For the text-containing cell, return its midpoint in [x, y] coordinate format. 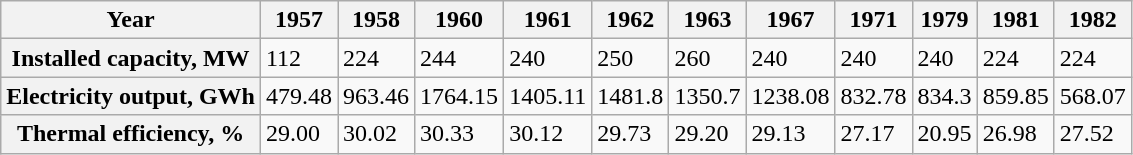
26.98 [1016, 134]
Installed capacity, MW [131, 58]
30.02 [376, 134]
1981 [1016, 20]
Thermal efficiency, % [131, 134]
1960 [460, 20]
1350.7 [708, 96]
30.33 [460, 134]
859.85 [1016, 96]
1971 [874, 20]
1958 [376, 20]
29.73 [630, 134]
1238.08 [790, 96]
260 [708, 58]
834.3 [944, 96]
1481.8 [630, 96]
27.52 [1092, 134]
832.78 [874, 96]
1963 [708, 20]
244 [460, 58]
27.17 [874, 134]
1979 [944, 20]
1967 [790, 20]
1962 [630, 20]
112 [298, 58]
30.12 [548, 134]
20.95 [944, 134]
29.20 [708, 134]
1982 [1092, 20]
1961 [548, 20]
250 [630, 58]
Year [131, 20]
29.00 [298, 134]
963.46 [376, 96]
568.07 [1092, 96]
Electricity output, GWh [131, 96]
479.48 [298, 96]
29.13 [790, 134]
1957 [298, 20]
1405.11 [548, 96]
1764.15 [460, 96]
